Find where the given text appears and provide that cell's center as [x, y] coordinate. 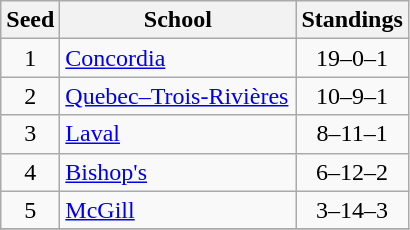
3 [30, 134]
3–14–3 [352, 210]
Seed [30, 20]
5 [30, 210]
2 [30, 96]
Quebec–Trois-Rivières [178, 96]
10–9–1 [352, 96]
School [178, 20]
8–11–1 [352, 134]
1 [30, 58]
6–12–2 [352, 172]
Bishop's [178, 172]
Concordia [178, 58]
Standings [352, 20]
McGill [178, 210]
4 [30, 172]
Laval [178, 134]
19–0–1 [352, 58]
